Output the (X, Y) coordinate of the center of the cell containing the given text.  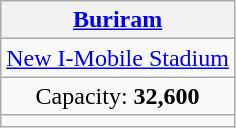
New I-Mobile Stadium (118, 58)
Capacity: 32,600 (118, 96)
Buriram (118, 20)
